Pinpoint the cell where the given text exists, returning its (x, y) midpoint coordinate. 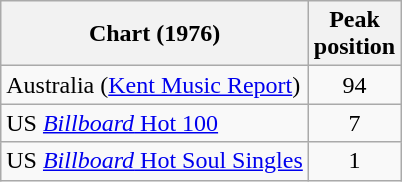
Peakposition (354, 34)
Australia (Kent Music Report) (155, 85)
US Billboard Hot Soul Singles (155, 161)
7 (354, 123)
94 (354, 85)
US Billboard Hot 100 (155, 123)
Chart (1976) (155, 34)
1 (354, 161)
